Detect which cell encompasses the target text, then output its (x, y) center coordinate. 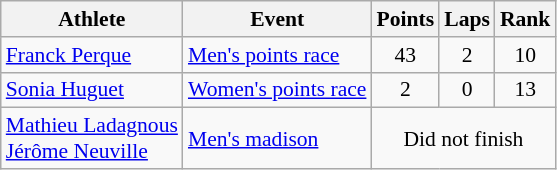
Men's madison (278, 138)
Women's points race (278, 90)
Did not finish (463, 138)
Rank (526, 19)
Laps (467, 19)
13 (526, 90)
43 (405, 55)
Mathieu LadagnousJérôme Neuville (92, 138)
10 (526, 55)
0 (467, 90)
Athlete (92, 19)
Event (278, 19)
Sonia Huguet (92, 90)
Men's points race (278, 55)
Points (405, 19)
Franck Perque (92, 55)
